Search for the cell housing the specified text and yield its [X, Y] center coordinate. 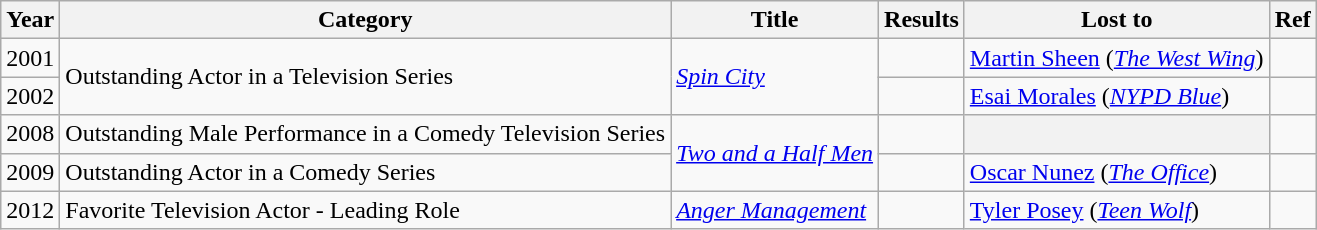
Outstanding Male Performance in a Comedy Television Series [366, 134]
Lost to [1116, 20]
Anger Management [775, 210]
2002 [30, 96]
2009 [30, 172]
Title [775, 20]
Esai Morales (NYPD Blue) [1116, 96]
Outstanding Actor in a Television Series [366, 77]
Oscar Nunez (The Office) [1116, 172]
Favorite Television Actor - Leading Role [366, 210]
Year [30, 20]
Outstanding Actor in a Comedy Series [366, 172]
Tyler Posey (Teen Wolf) [1116, 210]
2001 [30, 58]
Results [922, 20]
Two and a Half Men [775, 153]
Ref [1292, 20]
2012 [30, 210]
Martin Sheen (The West Wing) [1116, 58]
Category [366, 20]
Spin City [775, 77]
2008 [30, 134]
